Locate the cell with the specified text and output its (x, y) center coordinate. 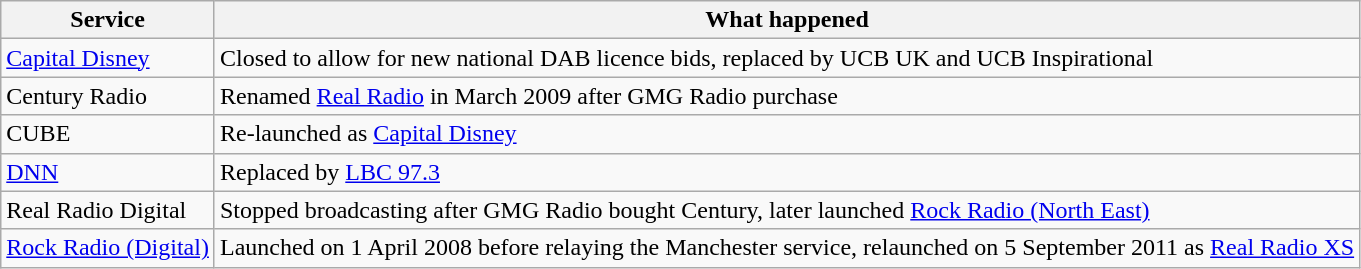
What happened (786, 20)
CUBE (108, 134)
Stopped broadcasting after GMG Radio bought Century, later launched Rock Radio (North East) (786, 210)
Re-launched as Capital Disney (786, 134)
Renamed Real Radio in March 2009 after GMG Radio purchase (786, 96)
Replaced by LBC 97.3 (786, 172)
Century Radio (108, 96)
Capital Disney (108, 58)
DNN (108, 172)
Rock Radio (Digital) (108, 248)
Closed to allow for new national DAB licence bids, replaced by UCB UK and UCB Inspirational (786, 58)
Service (108, 20)
Launched on 1 April 2008 before relaying the Manchester service, relaunched on 5 September 2011 as Real Radio XS (786, 248)
Real Radio Digital (108, 210)
